Detect which cell encompasses the target text, then output its (X, Y) center coordinate. 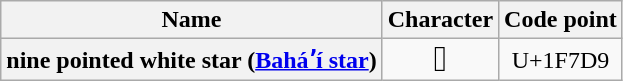
nine pointed white star (Baháʼí star) (192, 60)
Character (440, 20)
U+1F7D9 (561, 60)
Name (192, 20)
Code point (561, 20)
🟙 (440, 60)
